Return the [X, Y] coordinate for the center point of the cell that contains the specified text.  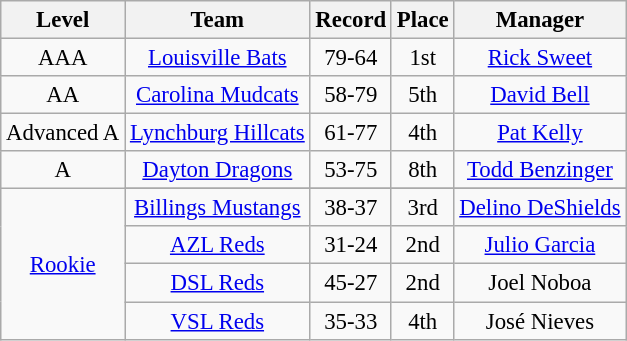
53-75 [350, 170]
Billings Mustangs [218, 208]
DSL Reds [218, 283]
Manager [540, 20]
35-33 [350, 321]
1st [422, 58]
Record [350, 20]
Rick Sweet [540, 58]
Advanced A [63, 133]
José Nieves [540, 321]
45-27 [350, 283]
AAA [63, 58]
Pat Kelly [540, 133]
Julio Garcia [540, 245]
Joel Noboa [540, 283]
Louisville Bats [218, 58]
Level [63, 20]
3rd [422, 208]
AA [63, 95]
VSL Reds [218, 321]
5th [422, 95]
Todd Benzinger [540, 170]
Place [422, 20]
61-77 [350, 133]
31-24 [350, 245]
Dayton Dragons [218, 170]
Lynchburg Hillcats [218, 133]
8th [422, 170]
Carolina Mudcats [218, 95]
79-64 [350, 58]
A [63, 170]
AZL Reds [218, 245]
58-79 [350, 95]
Rookie [63, 264]
Delino DeShields [540, 208]
David Bell [540, 95]
Team [218, 20]
38-37 [350, 208]
